Locate the cell with the specified text and output its (X, Y) center coordinate. 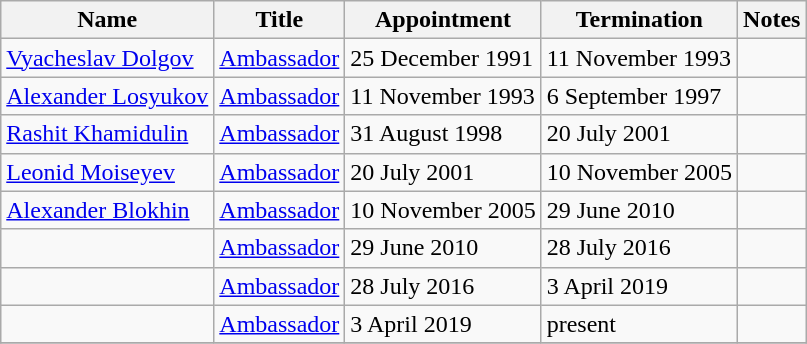
present (639, 324)
Alexander Losyukov (108, 96)
31 August 1998 (443, 134)
Leonid Moiseyev (108, 172)
Name (108, 20)
Rashit Khamidulin (108, 134)
Title (280, 20)
Termination (639, 20)
Alexander Blokhin (108, 210)
Notes (772, 20)
25 December 1991 (443, 58)
Vyacheslav Dolgov (108, 58)
Appointment (443, 20)
6 September 1997 (639, 96)
